Identify which cell holds the provided text, then report its [X, Y] central coordinate. 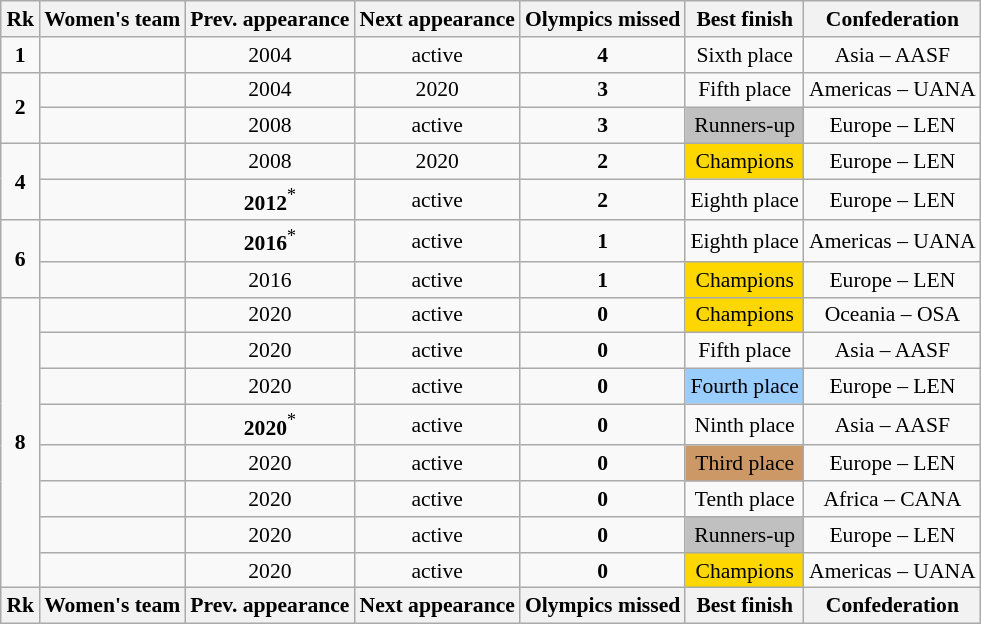
2016 [270, 280]
6 [20, 260]
2020* [270, 424]
Fourth place [744, 387]
Sixth place [744, 55]
Africa – CANA [892, 499]
Tenth place [744, 499]
2012* [270, 200]
Third place [744, 464]
Ninth place [744, 424]
8 [20, 444]
2016* [270, 242]
Oceania – OSA [892, 316]
